Provide the [X, Y] coordinate of the cell's center where the given text is located.  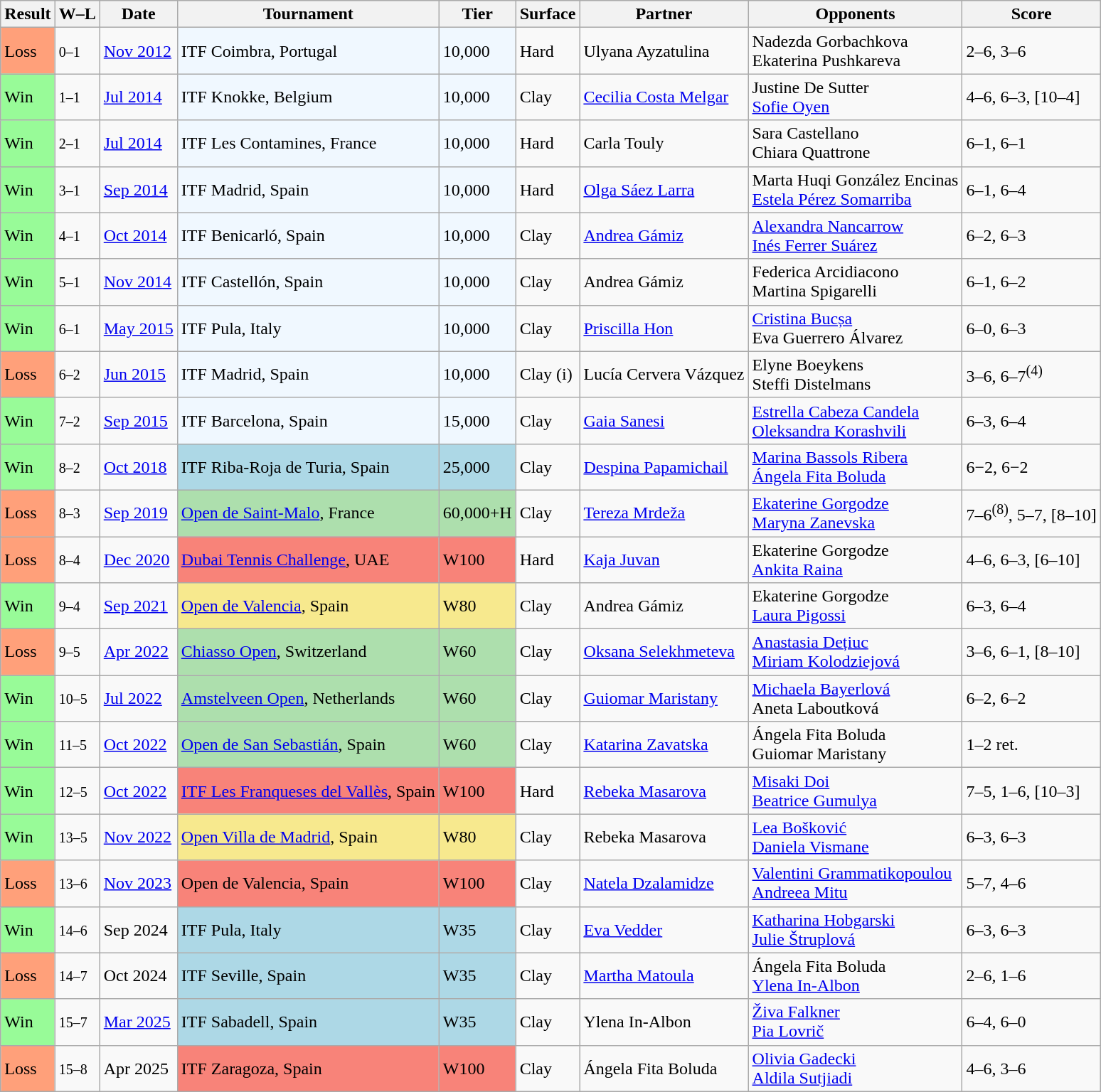
15,000 [477, 421]
ITF Barcelona, Spain [308, 421]
Estrella Cabeza Candela Oleksandra Korashvili [855, 421]
Jul 2022 [138, 698]
6–0, 6–3 [1031, 328]
Marta Huqi González Encinas Estela Pérez Somarriba [855, 189]
1–2 ret. [1031, 745]
Ekaterine Gorgodze Ankita Raina [855, 559]
May 2015 [138, 328]
Chiasso Open, Switzerland [308, 653]
Justine De Sutter Sofie Oyen [855, 97]
Carla Touly [664, 144]
Tier [477, 14]
ITF Castellón, Spain [308, 282]
Oct 2024 [138, 975]
Sep 2019 [138, 513]
Olivia Gadecki Aldila Sutjiadi [855, 1068]
Dubai Tennis Challenge, UAE [308, 559]
0–1 [77, 51]
Dec 2020 [138, 559]
6–1, 6–1 [1031, 144]
Misaki Doi Beatrice Gumulya [855, 791]
8–3 [77, 513]
2–6, 3–6 [1031, 51]
9–4 [77, 606]
14–6 [77, 930]
Ulyana Ayzatulina [664, 51]
ITF Sabadell, Spain [308, 1022]
Ekaterine Gorgodze Laura Pigossi [855, 606]
4–6, 6–3, [6–10] [1031, 559]
4–1 [77, 236]
Open Villa de Madrid, Spain [308, 837]
3–1 [77, 189]
Živa Falkner Pia Lovrič [855, 1022]
Mar 2025 [138, 1022]
ITF Les Contamines, France [308, 144]
3–6, 6–1, [8–10] [1031, 653]
4–6, 3–6 [1031, 1068]
Nov 2014 [138, 282]
ITF Zaragoza, Spain [308, 1068]
8–2 [77, 466]
60,000+H [477, 513]
Open de San Sebastián, Spain [308, 745]
Marina Bassols Ribera Ángela Fita Boluda [855, 466]
ITF Riba-Roja de Turia, Spain [308, 466]
Cecilia Costa Melgar [664, 97]
Kaja Juvan [664, 559]
Result [28, 14]
Ángela Fita Boluda Guiomar Maristany [855, 745]
Amstelveen Open, Netherlands [308, 698]
6–4, 6–0 [1031, 1022]
5–1 [77, 282]
2–1 [77, 144]
Anastasia Dețiuc Miriam Kolodziejová [855, 653]
Lea Bošković Daniela Vismane [855, 837]
Ángela Fita Boluda [664, 1068]
Gaia Sanesi [664, 421]
Tournament [308, 14]
Valentini Grammatikopoulou Andreea Mitu [855, 883]
Sep 2021 [138, 606]
ITF Seville, Spain [308, 975]
W–L [77, 14]
7–5, 1–6, [10–3] [1031, 791]
Date [138, 14]
Federica Arcidiacono Martina Spigarelli [855, 282]
Eva Vedder [664, 930]
ITF Benicarló, Spain [308, 236]
Cristina Bucșa Eva Guerrero Álvarez [855, 328]
4–6, 6–3, [10–4] [1031, 97]
12–5 [77, 791]
Sep 2015 [138, 421]
5–7, 4–6 [1031, 883]
3–6, 6–7(4) [1031, 374]
Tereza Mrdeža [664, 513]
13–6 [77, 883]
1–1 [77, 97]
Sara Castellano Chiara Quattrone [855, 144]
Oct 2014 [138, 236]
13–5 [77, 837]
ITF Knokke, Belgium [308, 97]
Apr 2022 [138, 653]
ITF Coimbra, Portugal [308, 51]
Oksana Selekhmeteva [664, 653]
6–1, 6–2 [1031, 282]
ITF Les Franqueses del Vallès, Spain [308, 791]
Oct 2018 [138, 466]
Despina Papamichail [664, 466]
Ylena In-Albon [664, 1022]
11–5 [77, 745]
Nov 2023 [138, 883]
Score [1031, 14]
Sep 2024 [138, 930]
Ekaterine Gorgodze Maryna Zanevska [855, 513]
9–5 [77, 653]
Katarina Zavatska [664, 745]
2–6, 1–6 [1031, 975]
10–5 [77, 698]
6–2, 6–3 [1031, 236]
6−2, 6−2 [1031, 466]
6–1 [77, 328]
Nadezda Gorbachkova Ekaterina Pushkareva [855, 51]
Alexandra Nancarrow Inés Ferrer Suárez [855, 236]
8–4 [77, 559]
Guiomar Maristany [664, 698]
Partner [664, 14]
6–2 [77, 374]
Apr 2025 [138, 1068]
Priscilla Hon [664, 328]
Nov 2012 [138, 51]
25,000 [477, 466]
7–2 [77, 421]
15–8 [77, 1068]
Sep 2014 [138, 189]
Surface [548, 14]
6–1, 6–4 [1031, 189]
15–7 [77, 1022]
Olga Sáez Larra [664, 189]
Natela Dzalamidze [664, 883]
7–6(8), 5–7, [8–10] [1031, 513]
Nov 2022 [138, 837]
14–7 [77, 975]
Lucía Cervera Vázquez [664, 374]
Ángela Fita Boluda Ylena In-Albon [855, 975]
Jun 2015 [138, 374]
Opponents [855, 14]
Open de Saint-Malo, France [308, 513]
Michaela Bayerlová Aneta Laboutková [855, 698]
Elyne Boeykens Steffi Distelmans [855, 374]
Martha Matoula [664, 975]
Katharina Hobgarski Julie Štruplová [855, 930]
Clay (i) [548, 374]
6–2, 6–2 [1031, 698]
